Capture the cell that displays the provided text and extract its (X, Y) central coordinate. 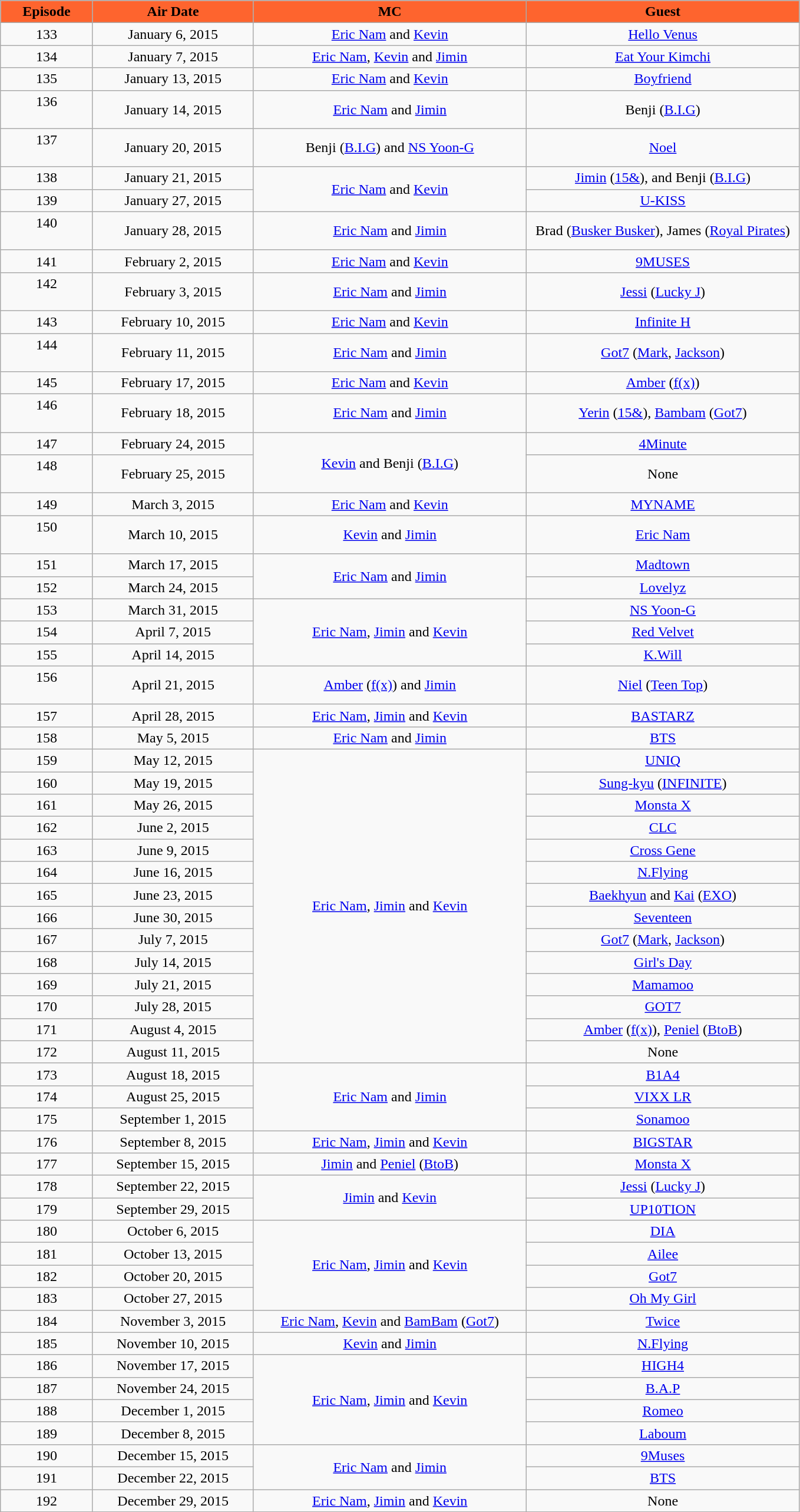
BIGSTAR (662, 1141)
145 (47, 383)
135 (47, 79)
168 (47, 962)
177 (47, 1164)
August 11, 2015 (173, 1052)
September 15, 2015 (173, 1164)
BASTARZ (662, 715)
March 17, 2015 (173, 565)
149 (47, 504)
Guest (662, 12)
April 14, 2015 (173, 655)
March 3, 2015 (173, 504)
January 21, 2015 (173, 178)
178 (47, 1187)
Jimin and Kevin (390, 1198)
December 1, 2015 (173, 1411)
187 (47, 1388)
September 29, 2015 (173, 1209)
155 (47, 655)
March 10, 2015 (173, 535)
Eric Nam, Kevin and BamBam (Got7) (390, 1321)
Eric Nam, Kevin and Jimin (390, 57)
Niel (Teen Top) (662, 685)
October 20, 2015 (173, 1276)
169 (47, 985)
March 31, 2015 (173, 610)
December 8, 2015 (173, 1433)
146 (47, 414)
134 (47, 57)
October 13, 2015 (173, 1254)
November 24, 2015 (173, 1388)
December 29, 2015 (173, 1501)
Cross Gene (662, 850)
July 28, 2015 (173, 1007)
Hello Venus (662, 34)
Ailee (662, 1254)
143 (47, 322)
Twice (662, 1321)
160 (47, 783)
157 (47, 715)
Benji (B.I.G) and NS Yoon-G (390, 147)
148 (47, 474)
December 15, 2015 (173, 1455)
July 7, 2015 (173, 940)
GOT7 (662, 1007)
August 4, 2015 (173, 1029)
September 1, 2015 (173, 1119)
MYNAME (662, 504)
139 (47, 200)
Mamamoo (662, 985)
February 10, 2015 (173, 322)
Madtown (662, 565)
Air Date (173, 12)
February 11, 2015 (173, 352)
April 7, 2015 (173, 632)
Eat Your Kimchi (662, 57)
147 (47, 444)
May 19, 2015 (173, 783)
Noel (662, 147)
185 (47, 1343)
151 (47, 565)
Red Velvet (662, 632)
164 (47, 873)
January 7, 2015 (173, 57)
Got7 (662, 1276)
February 17, 2015 (173, 383)
June 9, 2015 (173, 850)
153 (47, 610)
184 (47, 1321)
February 2, 2015 (173, 261)
January 13, 2015 (173, 79)
192 (47, 1501)
144 (47, 352)
K.Will (662, 655)
173 (47, 1074)
181 (47, 1254)
133 (47, 34)
Infinite H (662, 322)
Baekhyun and Kai (EXO) (662, 895)
April 21, 2015 (173, 685)
154 (47, 632)
171 (47, 1029)
176 (47, 1141)
136 (47, 110)
Girl's Day (662, 962)
June 16, 2015 (173, 873)
July 21, 2015 (173, 985)
Eric Nam (662, 535)
May 5, 2015 (173, 738)
179 (47, 1209)
Brad (Busker Busker), James (Royal Pirates) (662, 231)
HIGH4 (662, 1366)
February 3, 2015 (173, 291)
175 (47, 1119)
UNIQ (662, 760)
September 22, 2015 (173, 1187)
VIXX LR (662, 1097)
158 (47, 738)
September 8, 2015 (173, 1141)
May 26, 2015 (173, 805)
9Muses (662, 1455)
Jimin (15&), and Benji (B.I.G) (662, 178)
January 28, 2015 (173, 231)
Lovelyz (662, 587)
August 18, 2015 (173, 1074)
4Minute (662, 444)
U-KISS (662, 200)
DIA (662, 1232)
138 (47, 178)
February 25, 2015 (173, 474)
152 (47, 587)
Oh My Girl (662, 1299)
Yerin (15&), Bambam (Got7) (662, 414)
July 14, 2015 (173, 962)
October 6, 2015 (173, 1232)
January 20, 2015 (173, 147)
June 23, 2015 (173, 895)
Sung-kyu (INFINITE) (662, 783)
Amber (f(x)) (662, 383)
Amber (f(x)) and Jimin (390, 685)
142 (47, 291)
189 (47, 1433)
172 (47, 1052)
May 12, 2015 (173, 760)
B1A4 (662, 1074)
August 25, 2015 (173, 1097)
April 28, 2015 (173, 715)
February 24, 2015 (173, 444)
Seventeen (662, 917)
B.A.P (662, 1388)
137 (47, 147)
Romeo (662, 1411)
Episode (47, 12)
February 18, 2015 (173, 414)
166 (47, 917)
191 (47, 1478)
December 22, 2015 (173, 1478)
150 (47, 535)
Boyfriend (662, 79)
Jimin and Peniel (BtoB) (390, 1164)
NS Yoon-G (662, 610)
163 (47, 850)
182 (47, 1276)
161 (47, 805)
November 17, 2015 (173, 1366)
Laboum (662, 1433)
180 (47, 1232)
January 27, 2015 (173, 200)
190 (47, 1455)
January 14, 2015 (173, 110)
156 (47, 685)
November 10, 2015 (173, 1343)
Sonamoo (662, 1119)
Amber (f(x)), Peniel (BtoB) (662, 1029)
June 2, 2015 (173, 828)
Kevin and Benji (B.I.G) (390, 463)
November 3, 2015 (173, 1321)
MC (390, 12)
188 (47, 1411)
October 27, 2015 (173, 1299)
9MUSES (662, 261)
March 24, 2015 (173, 587)
CLC (662, 828)
June 30, 2015 (173, 917)
Benji (B.I.G) (662, 110)
167 (47, 940)
183 (47, 1299)
165 (47, 895)
UP10TION (662, 1209)
159 (47, 760)
170 (47, 1007)
186 (47, 1366)
January 6, 2015 (173, 34)
141 (47, 261)
162 (47, 828)
140 (47, 231)
174 (47, 1097)
